Extract the [X, Y] coordinate from the center of the cell holding the provided text.  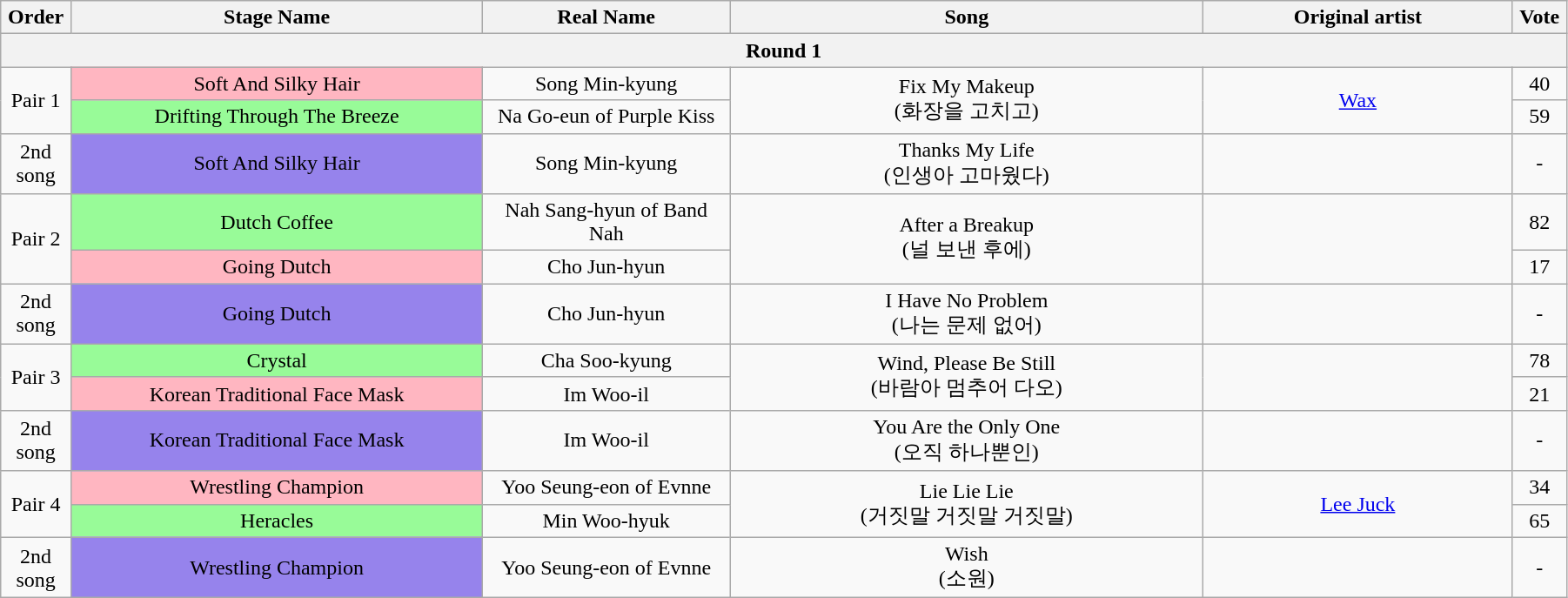
Pair 2 [37, 239]
Wind, Please Be Still(바람아 멈추어 다오) [967, 377]
Pair 4 [37, 504]
Heracles [277, 521]
Pair 3 [37, 377]
Thanks My Life(인생아 고마웠다) [967, 164]
Order [37, 17]
You Are the Only One(오직 하나뿐인) [967, 440]
Wax [1357, 100]
78 [1540, 360]
Wish(소원) [967, 568]
65 [1540, 521]
17 [1540, 267]
21 [1540, 393]
Real Name [606, 17]
Fix My Makeup(화장을 고치고) [967, 100]
59 [1540, 117]
Vote [1540, 17]
Lie Lie Lie(거짓말 거짓말 거짓말) [967, 504]
Min Woo-hyuk [606, 521]
Na Go-eun of Purple Kiss [606, 117]
Dutch Coffee [277, 223]
Lee Juck [1357, 504]
Nah Sang-hyun of Band Nah [606, 223]
Round 1 [784, 50]
I Have No Problem(나는 문제 없어) [967, 314]
After a Breakup(널 보낸 후에) [967, 239]
Drifting Through The Breeze [277, 117]
Pair 1 [37, 100]
40 [1540, 84]
Song [967, 17]
82 [1540, 223]
Cha Soo-kyung [606, 360]
34 [1540, 487]
Original artist [1357, 17]
Stage Name [277, 17]
Crystal [277, 360]
